Detect which cell encompasses the target text, then output its (x, y) center coordinate. 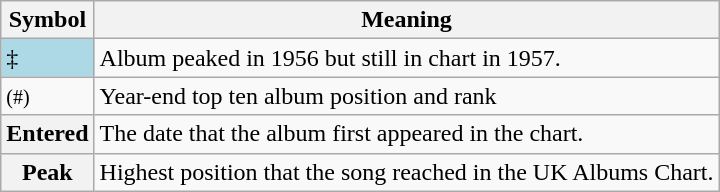
(#) (48, 96)
‡ (48, 58)
Album peaked in 1956 but still in chart in 1957. (406, 58)
Peak (48, 172)
Highest position that the song reached in the UK Albums Chart. (406, 172)
Symbol (48, 20)
Meaning (406, 20)
Year-end top ten album position and rank (406, 96)
The date that the album first appeared in the chart. (406, 134)
Entered (48, 134)
